Locate the cell with the specified text and output its [X, Y] center coordinate. 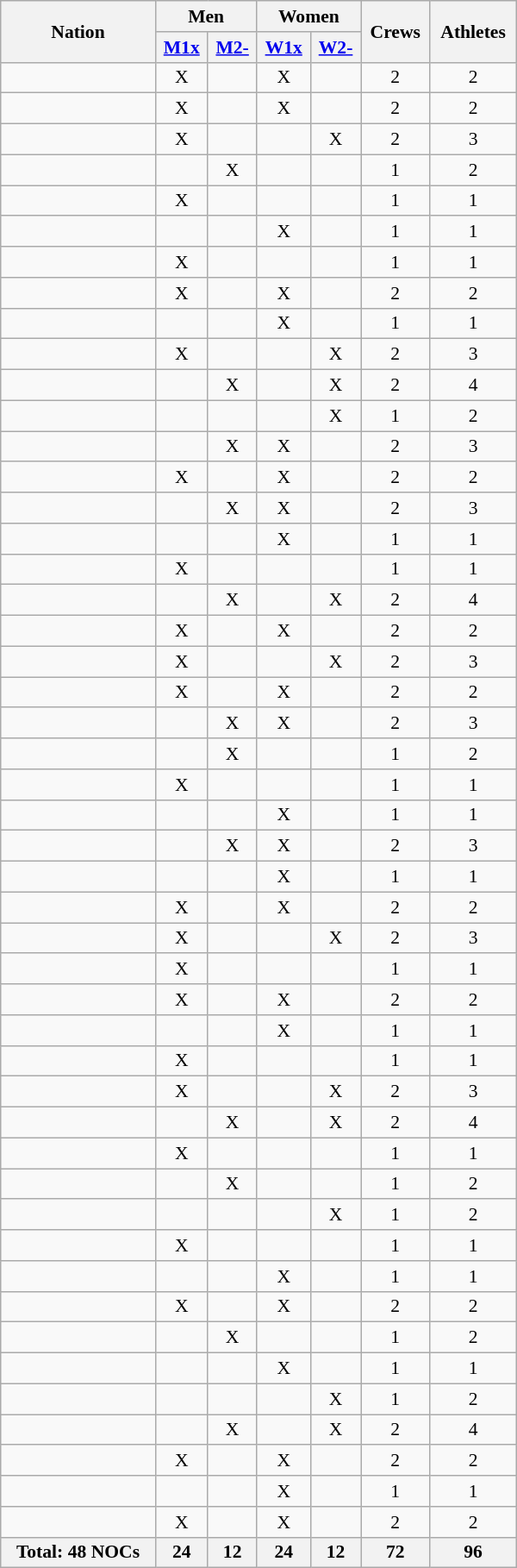
96 [473, 1552]
M1x [181, 47]
Men [206, 16]
Women [308, 16]
Crews [396, 31]
72 [396, 1552]
Athletes [473, 31]
Nation [78, 31]
W2- [335, 47]
W1x [283, 47]
M2- [233, 47]
Total: 48 NOCs [78, 1552]
